Locate the cell with the specified text and output its (X, Y) center coordinate. 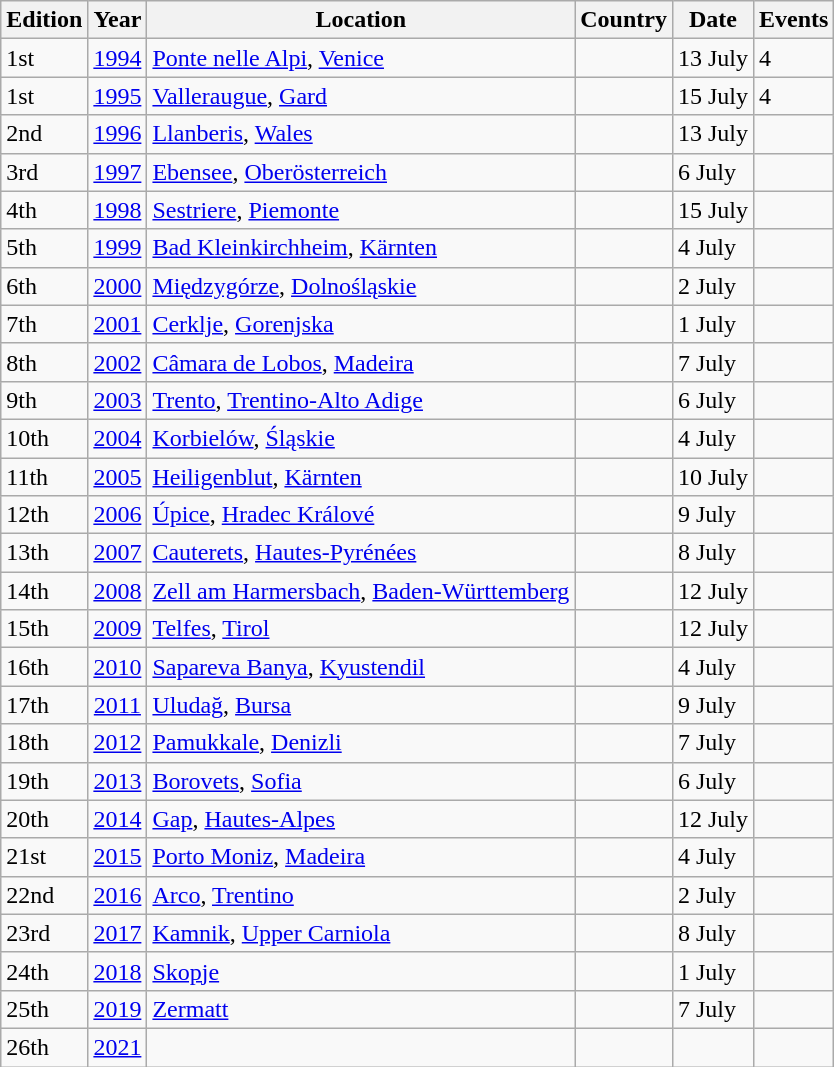
Kamnik, Upper Carniola (361, 933)
Porto Moniz, Madeira (361, 857)
14th (44, 591)
1998 (118, 210)
2018 (118, 971)
2013 (118, 781)
13th (44, 553)
2016 (118, 895)
Events (794, 20)
25th (44, 1009)
2021 (118, 1047)
Edition (44, 20)
Ebensee, Oberösterreich (361, 172)
Bad Kleinkirchheim, Kärnten (361, 248)
Date (712, 20)
Zermatt (361, 1009)
Skopje (361, 971)
5th (44, 248)
19th (44, 781)
2005 (118, 477)
2009 (118, 629)
Zell am Harmersbach, Baden-Württemberg (361, 591)
2019 (118, 1009)
2004 (118, 438)
4th (44, 210)
Heiligenblut, Kärnten (361, 477)
3rd (44, 172)
Year (118, 20)
Pamukkale, Denizli (361, 743)
2017 (118, 933)
1994 (118, 58)
20th (44, 819)
2nd (44, 134)
2008 (118, 591)
2000 (118, 286)
10 July (712, 477)
6th (44, 286)
Cauterets, Hautes-Pyrénées (361, 553)
23rd (44, 933)
2015 (118, 857)
Sestriere, Piemonte (361, 210)
Arco, Trentino (361, 895)
1999 (118, 248)
Gap, Hautes-Alpes (361, 819)
10th (44, 438)
22nd (44, 895)
2012 (118, 743)
Cerklje, Gorenjska (361, 324)
Borovets, Sofia (361, 781)
2001 (118, 324)
17th (44, 705)
1995 (118, 96)
Trento, Trentino-Alto Adige (361, 400)
Sapareva Banya, Kyustendil (361, 667)
Ponte nelle Alpi, Venice (361, 58)
16th (44, 667)
2011 (118, 705)
9th (44, 400)
11th (44, 477)
Telfes, Tirol (361, 629)
24th (44, 971)
Country (624, 20)
Location (361, 20)
Międzygórze, Dolnośląskie (361, 286)
12th (44, 515)
2002 (118, 362)
Câmara de Lobos, Madeira (361, 362)
Llanberis, Wales (361, 134)
2006 (118, 515)
7th (44, 324)
Uludağ, Bursa (361, 705)
2007 (118, 553)
1997 (118, 172)
15th (44, 629)
Úpice, Hradec Králové (361, 515)
Korbielów, Śląskie (361, 438)
18th (44, 743)
2014 (118, 819)
1996 (118, 134)
2003 (118, 400)
2010 (118, 667)
26th (44, 1047)
8th (44, 362)
21st (44, 857)
Valleraugue, Gard (361, 96)
